Return [X, Y] of the center of cell containing provided text 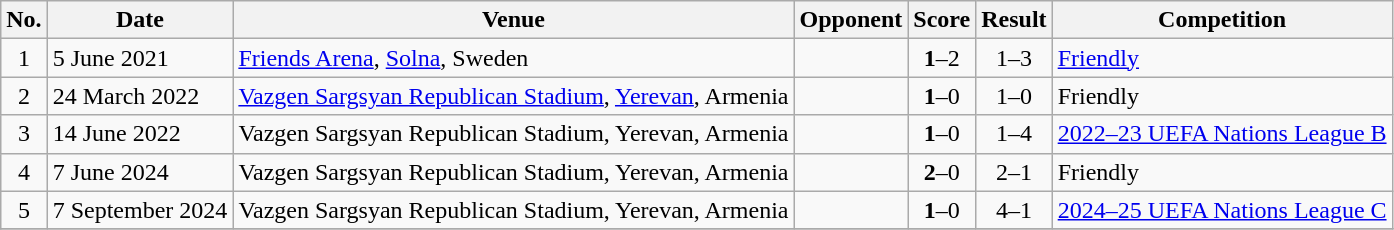
Venue [514, 20]
5 June 2021 [140, 58]
7 September 2024 [140, 210]
4–1 [1014, 210]
24 March 2022 [140, 96]
Competition [1222, 20]
Date [140, 20]
5 [24, 210]
2022–23 UEFA Nations League B [1222, 134]
2024–25 UEFA Nations League C [1222, 210]
14 June 2022 [140, 134]
1 [24, 58]
2 [24, 96]
2–1 [1014, 172]
Friends Arena, Solna, Sweden [514, 58]
Opponent [851, 20]
1–2 [942, 58]
3 [24, 134]
2–0 [942, 172]
1–4 [1014, 134]
Result [1014, 20]
4 [24, 172]
1–3 [1014, 58]
Score [942, 20]
7 June 2024 [140, 172]
No. [24, 20]
